From the cell containing the given text, extract its center point as (X, Y) coordinate. 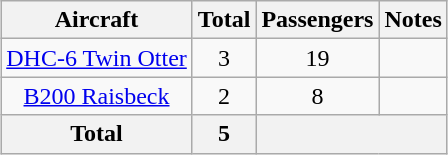
19 (318, 58)
Aircraft (97, 20)
B200 Raisbeck (97, 96)
5 (224, 134)
8 (318, 96)
DHC-6 Twin Otter (97, 58)
2 (224, 96)
Passengers (318, 20)
3 (224, 58)
Notes (413, 20)
